Capture the cell that displays the provided text and extract its [X, Y] central coordinate. 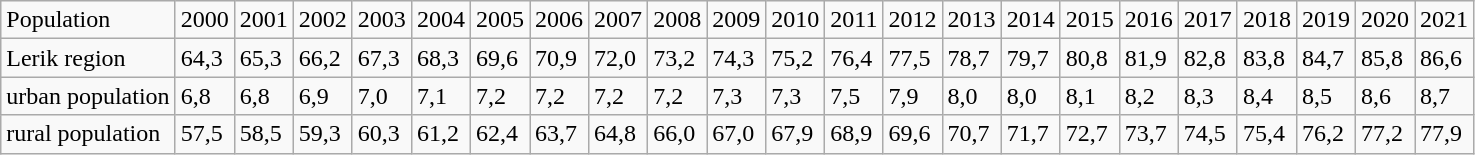
73,2 [678, 58]
rural population [88, 134]
80,8 [1090, 58]
2004 [440, 20]
77,5 [912, 58]
61,2 [440, 134]
2013 [972, 20]
77,2 [1384, 134]
2002 [322, 20]
2014 [1030, 20]
76,4 [854, 58]
64,3 [204, 58]
81,9 [1148, 58]
Population [88, 20]
7,9 [912, 96]
2017 [1208, 20]
2012 [912, 20]
78,7 [972, 58]
8,1 [1090, 96]
2005 [500, 20]
2003 [382, 20]
67,9 [796, 134]
urban population [88, 96]
63,7 [560, 134]
76,2 [1326, 134]
6,9 [322, 96]
67,3 [382, 58]
79,7 [1030, 58]
73,7 [1148, 134]
75,2 [796, 58]
74,3 [736, 58]
75,4 [1266, 134]
58,5 [264, 134]
2016 [1148, 20]
8,4 [1266, 96]
85,8 [1384, 58]
2019 [1326, 20]
8,2 [1148, 96]
82,8 [1208, 58]
8,6 [1384, 96]
70,9 [560, 58]
8,3 [1208, 96]
66,2 [322, 58]
83,8 [1266, 58]
2001 [264, 20]
74,5 [1208, 134]
2015 [1090, 20]
2011 [854, 20]
2018 [1266, 20]
70,7 [972, 134]
71,7 [1030, 134]
8,5 [1326, 96]
65,3 [264, 58]
64,8 [618, 134]
67,0 [736, 134]
66,0 [678, 134]
2009 [736, 20]
86,6 [1444, 58]
57,5 [204, 134]
60,3 [382, 134]
2007 [618, 20]
68,9 [854, 134]
72,7 [1090, 134]
2006 [560, 20]
77,9 [1444, 134]
2020 [1384, 20]
2010 [796, 20]
68,3 [440, 58]
7,1 [440, 96]
Lerik region [88, 58]
7,0 [382, 96]
7,5 [854, 96]
8,7 [1444, 96]
62,4 [500, 134]
2021 [1444, 20]
72,0 [618, 58]
84,7 [1326, 58]
2000 [204, 20]
59,3 [322, 134]
2008 [678, 20]
